Locate the cell with the specified text and output its [x, y] center coordinate. 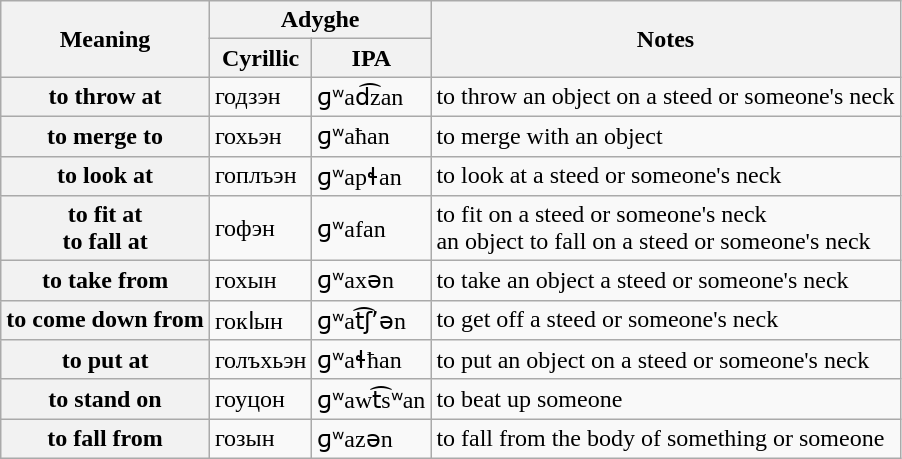
to come down from [106, 320]
ɡʷaħan [372, 136]
ɡʷat͡ʃʼən [372, 320]
ɡʷapɬan [372, 176]
to throw an object on a steed or someone's neck [666, 97]
to merge with an object [666, 136]
ɡʷad͡zan [372, 97]
Meaning [106, 39]
to fit on a steed or someone's neckan object to fall on a steed or someone's neck [666, 228]
гохын [260, 281]
ɡʷawt͡sʷan [372, 399]
to fall from the body of something or someone [666, 439]
to put at [106, 360]
ɡʷazən [372, 439]
ɡʷafan [372, 228]
Adyghe [320, 20]
to beat up someone [666, 399]
to fit atto fall at [106, 228]
ɡʷaɬħan [372, 360]
гофэн [260, 228]
гокӏын [260, 320]
гоплъэн [260, 176]
to throw at [106, 97]
to merge to [106, 136]
гоуцон [260, 399]
IPA [372, 58]
Notes [666, 39]
гозын [260, 439]
to take an object a steed or someone's neck [666, 281]
to get off a steed or someone's neck [666, 320]
голъхьэн [260, 360]
to put an object on a steed or someone's neck [666, 360]
to stand on [106, 399]
годзэн [260, 97]
to take from [106, 281]
ɡʷaxən [372, 281]
Cyrillic [260, 58]
to fall from [106, 439]
to look at a steed or someone's neck [666, 176]
гохьэн [260, 136]
to look at [106, 176]
